Determine the (X, Y) coordinate at the center of the cell enclosing the given text.  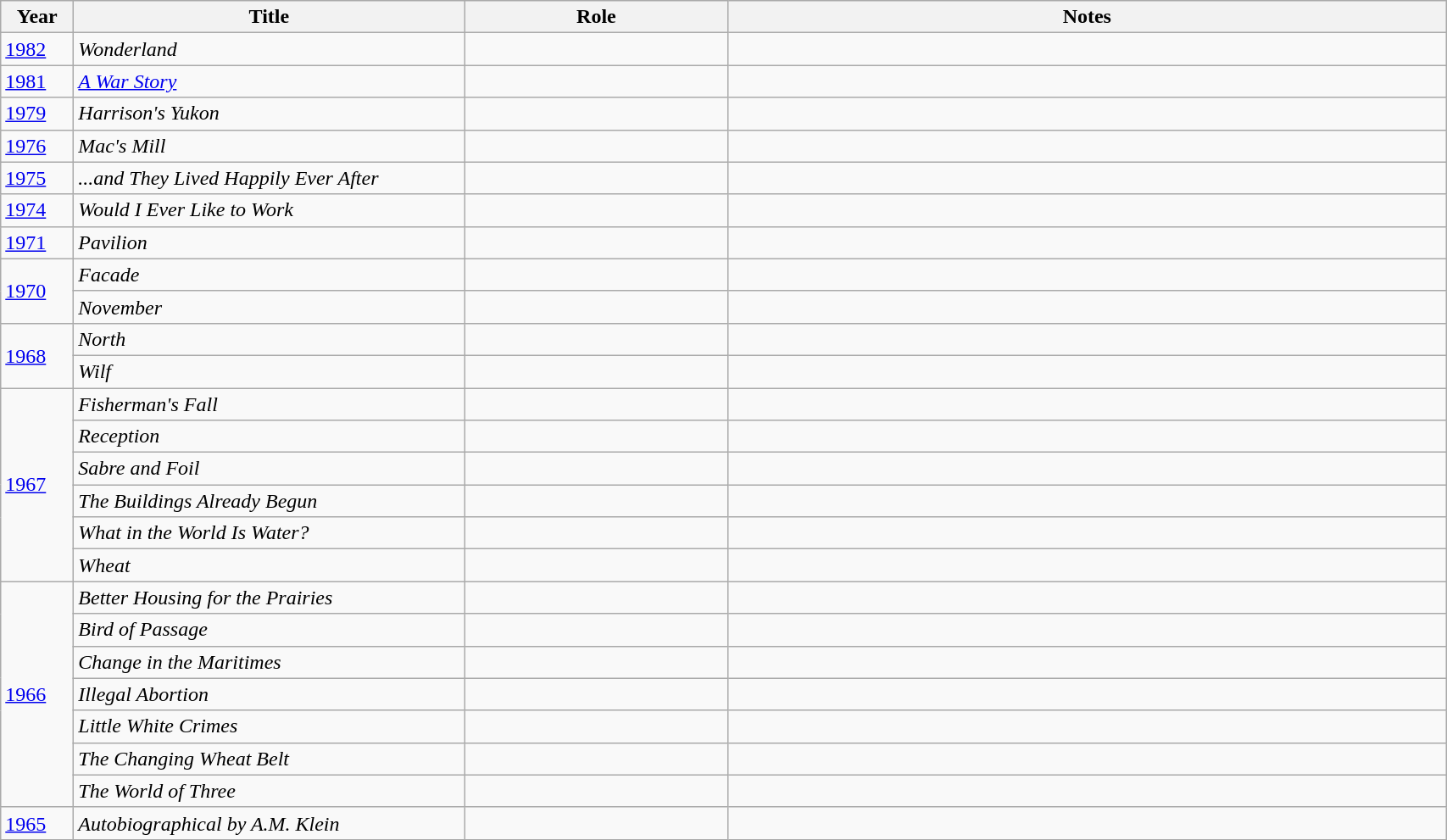
Title (270, 17)
Little White Crimes (270, 726)
Wheat (270, 565)
...and They Lived Happily Ever After (270, 178)
The Changing Wheat Belt (270, 759)
1970 (37, 291)
Role (597, 17)
1967 (37, 485)
1974 (37, 210)
Autobiographical by A.M. Klein (270, 823)
1966 (37, 694)
1975 (37, 178)
1979 (37, 114)
1965 (37, 823)
November (270, 307)
What in the World Is Water? (270, 533)
Illegal Abortion (270, 694)
Facade (270, 275)
Pavilion (270, 242)
1976 (37, 146)
The World of Three (270, 791)
Sabre and Foil (270, 469)
Better Housing for the Prairies (270, 598)
1981 (37, 81)
Wonderland (270, 49)
A War Story (270, 81)
Mac's Mill (270, 146)
1968 (37, 355)
Would I Ever Like to Work (270, 210)
Fisherman's Fall (270, 404)
Year (37, 17)
Change in the Maritimes (270, 662)
Bird of Passage (270, 630)
1971 (37, 242)
North (270, 339)
1982 (37, 49)
Harrison's Yukon (270, 114)
The Buildings Already Begun (270, 501)
Notes (1087, 17)
Wilf (270, 371)
Reception (270, 437)
